Return the [X, Y] coordinate for the center point of the cell that contains the specified text.  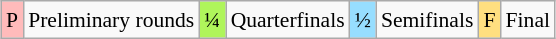
¼ [212, 20]
Semifinals [427, 20]
F [489, 20]
Quarterfinals [288, 20]
P [12, 20]
Final [528, 20]
½ [363, 20]
Preliminary rounds [111, 20]
